Capture the cell that displays the provided text and extract its [x, y] central coordinate. 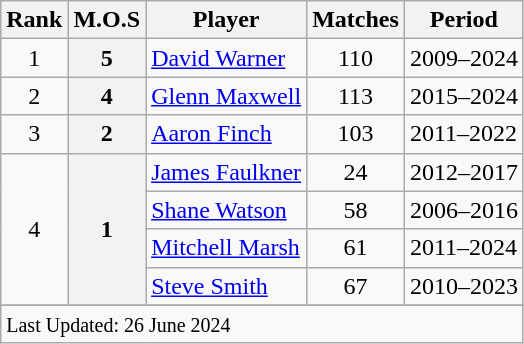
2006–2016 [464, 210]
2009–2024 [464, 58]
Shane Watson [226, 210]
103 [356, 134]
Steve Smith [226, 286]
58 [356, 210]
3 [34, 134]
67 [356, 286]
Glenn Maxwell [226, 96]
5 [107, 58]
Matches [356, 20]
Last Updated: 26 June 2024 [262, 324]
James Faulkner [226, 172]
2010–2023 [464, 286]
61 [356, 248]
110 [356, 58]
Rank [34, 20]
Aaron Finch [226, 134]
2011–2022 [464, 134]
Mitchell Marsh [226, 248]
2012–2017 [464, 172]
Period [464, 20]
24 [356, 172]
Player [226, 20]
2011–2024 [464, 248]
M.O.S [107, 20]
113 [356, 96]
David Warner [226, 58]
2015–2024 [464, 96]
